Output the (X, Y) coordinate of the center of the cell containing the given text.  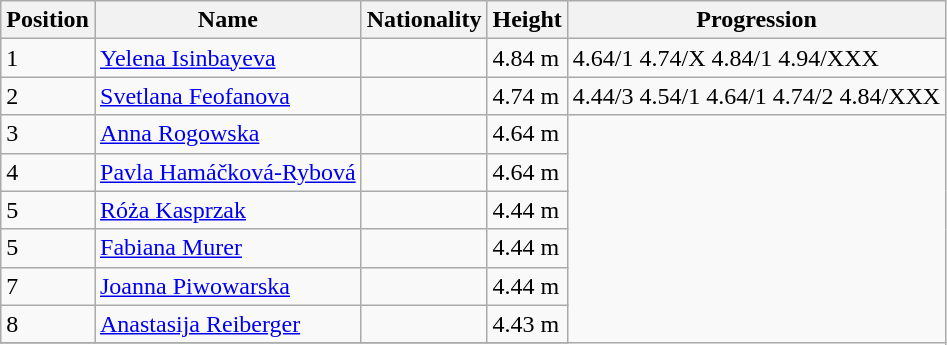
4 (48, 172)
Yelena Isinbayeva (228, 58)
4.74 m (527, 96)
Progression (756, 20)
Joanna Piwowarska (228, 286)
Name (228, 20)
1 (48, 58)
4.84 m (527, 58)
8 (48, 324)
Pavla Hamáčková-Rybová (228, 172)
Róża Kasprzak (228, 210)
4.43 m (527, 324)
Nationality (424, 20)
2 (48, 96)
Fabiana Murer (228, 248)
Anastasija Reiberger (228, 324)
4.44/3 4.54/1 4.64/1 4.74/2 4.84/XXX (756, 96)
7 (48, 286)
4.64/1 4.74/X 4.84/1 4.94/XXX (756, 58)
3 (48, 134)
Svetlana Feofanova (228, 96)
Anna Rogowska (228, 134)
Height (527, 20)
Position (48, 20)
